Detect which cell encompasses the target text, then output its [x, y] center coordinate. 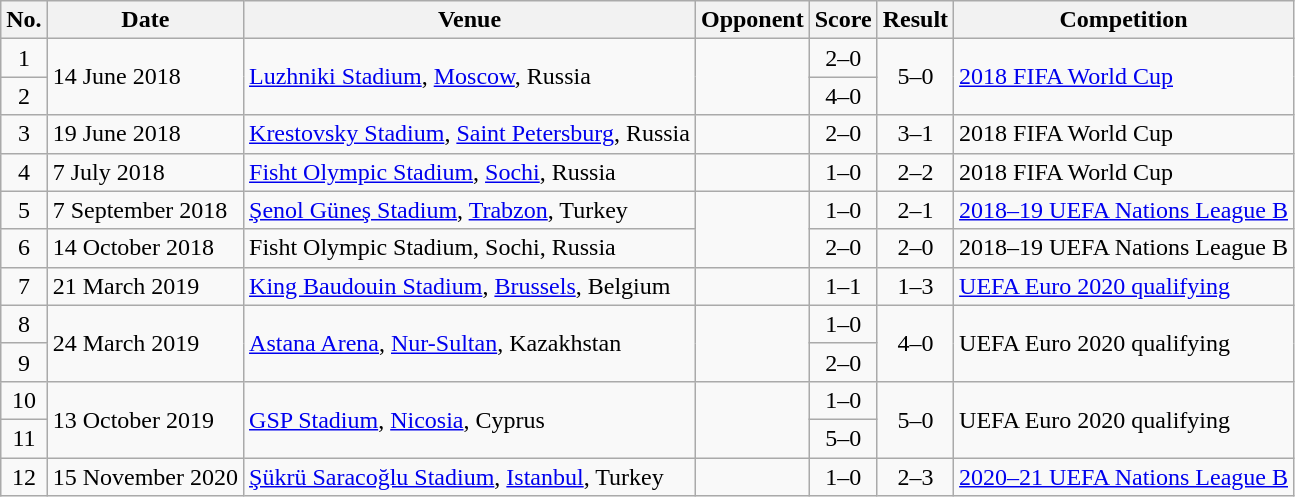
1–1 [843, 286]
14 June 2018 [145, 77]
8 [24, 324]
2–1 [915, 210]
21 March 2019 [145, 286]
5 [24, 210]
Result [915, 20]
1–3 [915, 286]
Competition [1124, 20]
No. [24, 20]
4 [24, 172]
7 September 2018 [145, 210]
2 [24, 96]
Şenol Güneş Stadium, Trabzon, Turkey [470, 210]
Opponent [752, 20]
11 [24, 438]
24 March 2019 [145, 343]
10 [24, 400]
2–3 [915, 477]
2–2 [915, 172]
3 [24, 134]
9 [24, 362]
Astana Arena, Nur-Sultan, Kazakhstan [470, 343]
Date [145, 20]
Luzhniki Stadium, Moscow, Russia [470, 77]
7 July 2018 [145, 172]
1 [24, 58]
15 November 2020 [145, 477]
14 October 2018 [145, 248]
Venue [470, 20]
7 [24, 286]
19 June 2018 [145, 134]
3–1 [915, 134]
6 [24, 248]
Score [843, 20]
GSP Stadium, Nicosia, Cyprus [470, 419]
Şükrü Saracoğlu Stadium, Istanbul, Turkey [470, 477]
2020–21 UEFA Nations League B [1124, 477]
Krestovsky Stadium, Saint Petersburg, Russia [470, 134]
King Baudouin Stadium, Brussels, Belgium [470, 286]
13 October 2019 [145, 419]
12 [24, 477]
